For the text-containing cell, return its midpoint in (X, Y) coordinate format. 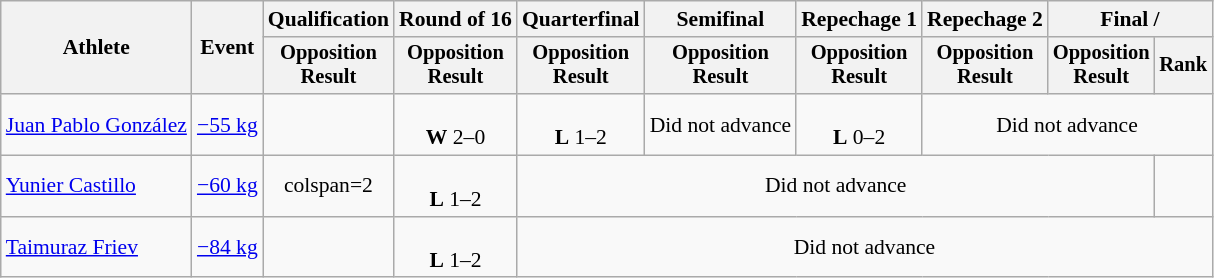
colspan=2 (328, 186)
Juan Pablo González (96, 124)
Quarterfinal (581, 19)
Taimuraz Friev (96, 248)
Athlete (96, 48)
L 0–2 (859, 124)
−55 kg (228, 124)
Repechage 1 (859, 19)
Qualification (328, 19)
−60 kg (228, 186)
Event (228, 48)
W 2–0 (456, 124)
Repechage 2 (985, 19)
Round of 16 (456, 19)
Final / (1130, 19)
−84 kg (228, 248)
Rank (1183, 66)
Semifinal (721, 19)
Yunier Castillo (96, 186)
